Return the [X, Y] coordinate for the center point of the cell that contains the specified text.  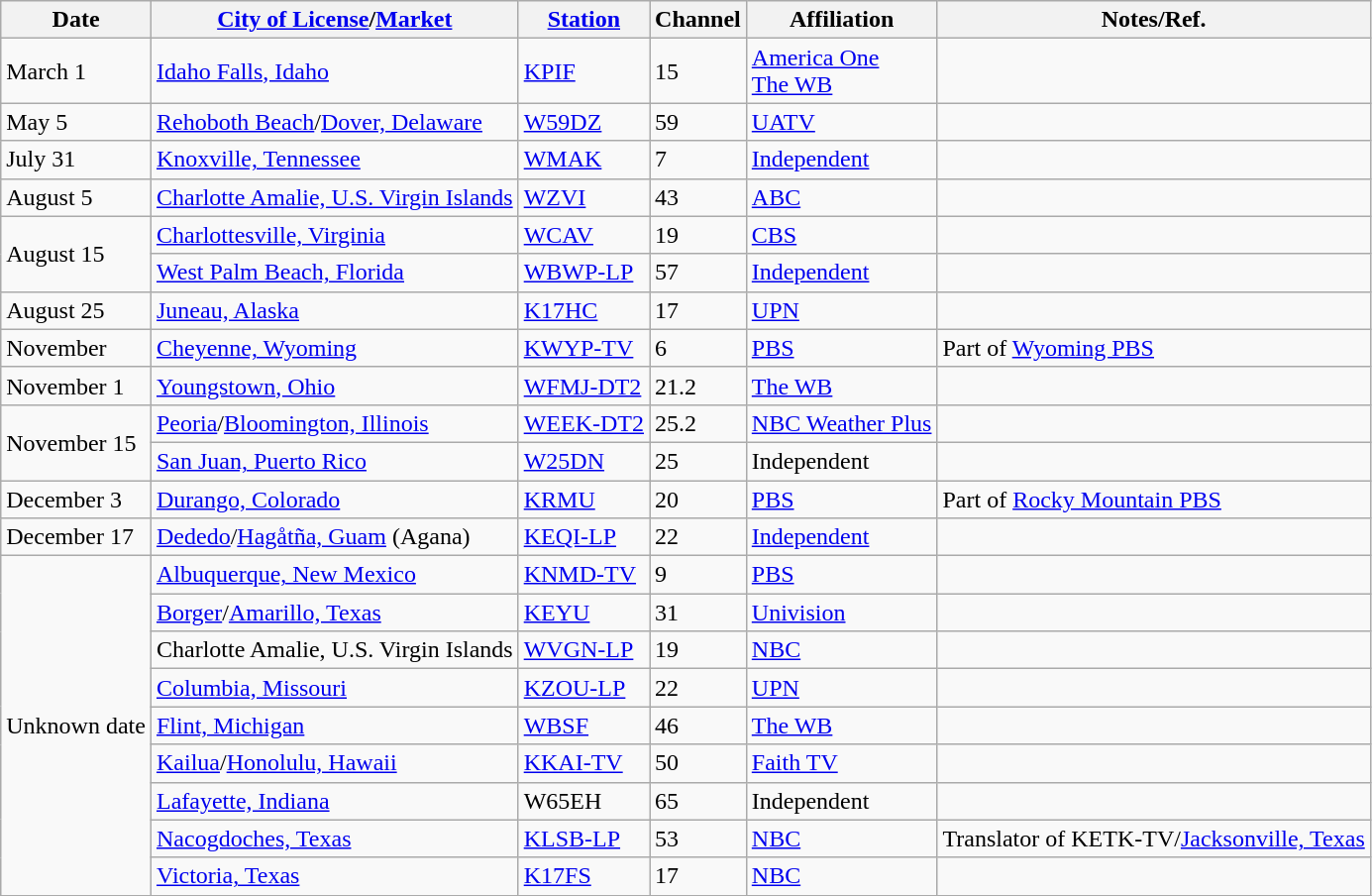
Borger/Amarillo, Texas [335, 613]
July 31 [76, 160]
Knoxville, Tennessee [335, 160]
65 [698, 801]
August 5 [76, 197]
Notes/Ref. [1153, 20]
Unknown date [76, 726]
NBC Weather Plus [842, 423]
Translator of KETK-TV/Jacksonville, Texas [1153, 839]
Date [76, 20]
9 [698, 575]
Charlottesville, Virginia [335, 235]
K17FS [583, 876]
KWYP-TV [583, 348]
Peoria/Bloomington, Illinois [335, 423]
WMAK [583, 160]
57 [698, 273]
November [76, 348]
KEQI-LP [583, 537]
America One The WB [842, 71]
K17HC [583, 310]
KNMD-TV [583, 575]
San Juan, Puerto Rico [335, 461]
August 15 [76, 254]
WBWP-LP [583, 273]
Durango, Colorado [335, 499]
March 1 [76, 71]
KEYU [583, 613]
21.2 [698, 386]
31 [698, 613]
CBS [842, 235]
Affiliation [842, 20]
46 [698, 726]
WFMJ-DT2 [583, 386]
W25DN [583, 461]
Idaho Falls, Idaho [335, 71]
53 [698, 839]
50 [698, 763]
Nacogdoches, Texas [335, 839]
Channel [698, 20]
KLSB-LP [583, 839]
City of License/Market [335, 20]
KZOU-LP [583, 688]
Faith TV [842, 763]
Part of Rocky Mountain PBS [1153, 499]
May 5 [76, 122]
KRMU [583, 499]
Cheyenne, Wyoming [335, 348]
KKAI-TV [583, 763]
KPIF [583, 71]
August 25 [76, 310]
Victoria, Texas [335, 876]
Youngstown, Ohio [335, 386]
November 1 [76, 386]
25.2 [698, 423]
7 [698, 160]
Lafayette, Indiana [335, 801]
Flint, Michigan [335, 726]
15 [698, 71]
November 15 [76, 442]
December 3 [76, 499]
West Palm Beach, Florida [335, 273]
Univision [842, 613]
WZVI [583, 197]
Part of Wyoming PBS [1153, 348]
Station [583, 20]
W65EH [583, 801]
Dededo/Hagåtña, Guam (Agana) [335, 537]
WVGN-LP [583, 650]
WBSF [583, 726]
WEEK-DT2 [583, 423]
December 17 [76, 537]
Albuquerque, New Mexico [335, 575]
WCAV [583, 235]
Columbia, Missouri [335, 688]
43 [698, 197]
25 [698, 461]
59 [698, 122]
W59DZ [583, 122]
20 [698, 499]
UATV [842, 122]
Kailua/Honolulu, Hawaii [335, 763]
Rehoboth Beach/Dover, Delaware [335, 122]
6 [698, 348]
ABC [842, 197]
Juneau, Alaska [335, 310]
